Output the [x, y] coordinate of the center of the cell containing the given text.  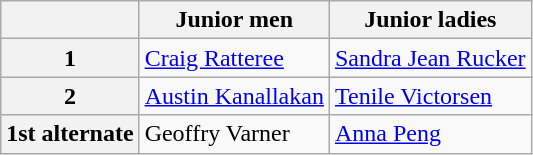
Tenile Victorsen [430, 96]
Sandra Jean Rucker [430, 58]
Anna Peng [430, 134]
Geoffry Varner [234, 134]
2 [70, 96]
Junior ladies [430, 20]
1st alternate [70, 134]
Junior men [234, 20]
Craig Ratteree [234, 58]
1 [70, 58]
Austin Kanallakan [234, 96]
